Determine the (X, Y) coordinate at the center of the cell enclosing the given text.  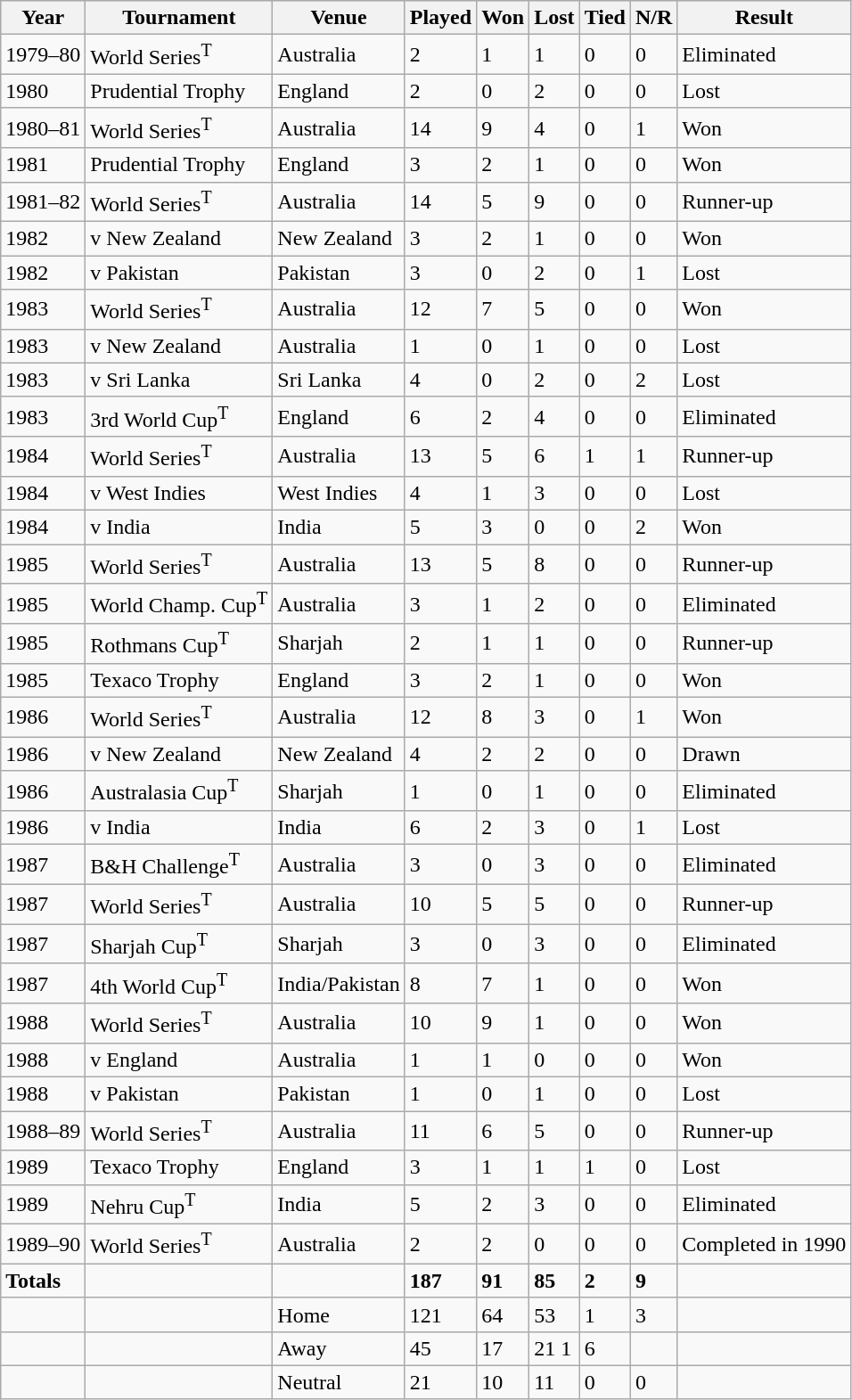
1981–82 (43, 201)
Nehru CupT (179, 1205)
1988–89 (43, 1130)
Neutral (339, 1382)
1980–81 (43, 128)
21 (440, 1382)
3rd World CupT (179, 417)
Year (43, 18)
121 (440, 1314)
v England (179, 1060)
India/Pakistan (339, 984)
Australasia CupT (179, 791)
64 (503, 1314)
4th World CupT (179, 984)
Rothmans CupT (179, 643)
45 (440, 1348)
Totals (43, 1281)
17 (503, 1348)
Venue (339, 18)
187 (440, 1281)
Tied (604, 18)
v West Indies (179, 494)
1981 (43, 165)
21 1 (554, 1348)
Sharjah CupT (179, 945)
85 (554, 1281)
1980 (43, 91)
Away (339, 1348)
West Indies (339, 494)
Played (440, 18)
Result (765, 18)
N/R (653, 18)
Drawn (765, 754)
v Sri Lanka (179, 380)
Completed in 1990 (765, 1244)
1979–80 (43, 55)
B&H ChallengeT (179, 864)
91 (503, 1281)
Home (339, 1314)
1989–90 (43, 1244)
Sri Lanka (339, 380)
53 (554, 1314)
Tournament (179, 18)
World Champ. CupT (179, 604)
